Determine the [X, Y] coordinate at the center of the cell enclosing the given text.  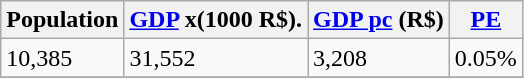
3,208 [379, 58]
0.05% [486, 58]
10,385 [62, 58]
GDP pc (R$) [379, 20]
PE [486, 20]
31,552 [216, 58]
Population [62, 20]
GDP x(1000 R$). [216, 20]
